Return the [X, Y] coordinate for the center point of the cell that contains the specified text.  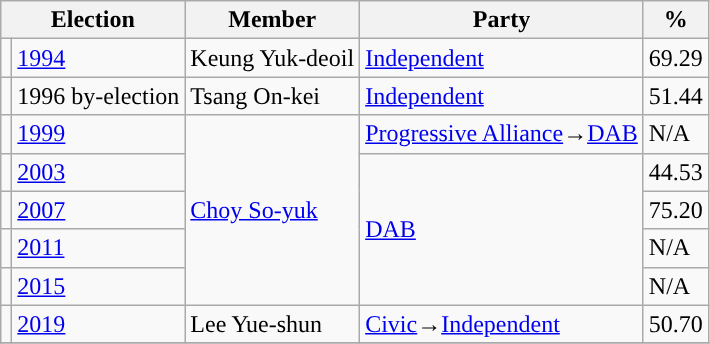
% [676, 20]
Keung Yuk-deoil [272, 58]
1999 [98, 134]
Election [93, 20]
1996 by-election [98, 96]
2007 [98, 210]
75.20 [676, 210]
Choy So-yuk [272, 210]
51.44 [676, 96]
1994 [98, 58]
Tsang On-kei [272, 96]
Party [502, 20]
69.29 [676, 58]
Civic→Independent [502, 324]
2011 [98, 248]
DAB [502, 229]
2015 [98, 286]
44.53 [676, 172]
2003 [98, 172]
Member [272, 20]
Lee Yue-shun [272, 324]
2019 [98, 324]
50.70 [676, 324]
Progressive Alliance→DAB [502, 134]
